From the cell containing the given text, extract its center point as [x, y] coordinate. 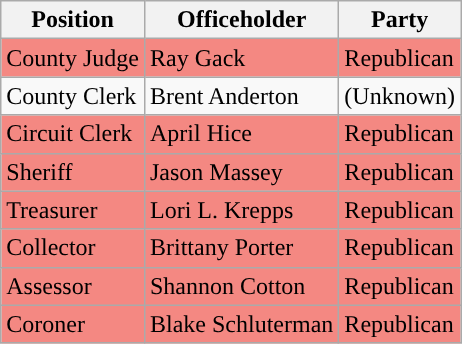
Lori L. Krepps [241, 210]
Assessor [73, 286]
Circuit Clerk [73, 134]
Position [73, 20]
Sheriff [73, 172]
Jason Massey [241, 172]
Party [400, 20]
Treasurer [73, 210]
Shannon Cotton [241, 286]
Officeholder [241, 20]
April Hice [241, 134]
Brittany Porter [241, 248]
(Unknown) [400, 96]
Brent Anderton [241, 96]
Collector [73, 248]
County Clerk [73, 96]
Blake Schluterman [241, 324]
County Judge [73, 58]
Ray Gack [241, 58]
Coroner [73, 324]
